Identify which cell holds the provided text, then report its (x, y) central coordinate. 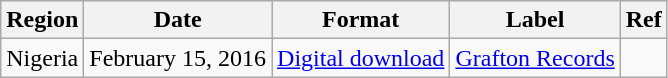
Grafton Records (535, 58)
Ref (644, 20)
Region (42, 20)
Digital download (361, 58)
February 15, 2016 (178, 58)
Label (535, 20)
Date (178, 20)
Format (361, 20)
Nigeria (42, 58)
